Determine the (x, y) coordinate at the center of the cell enclosing the given text.  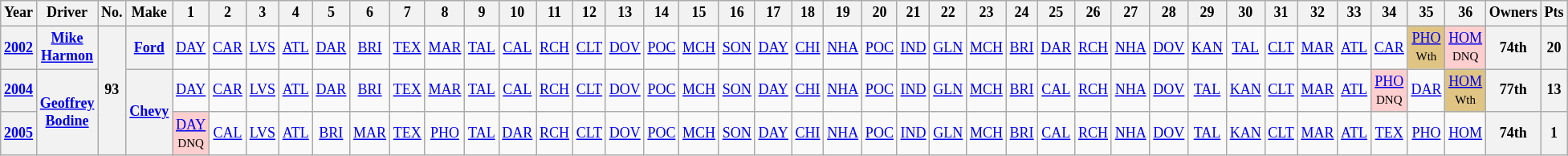
29 (1208, 13)
9 (482, 13)
Chevy (149, 113)
8 (445, 13)
6 (370, 13)
10 (517, 13)
2004 (19, 91)
Year (19, 13)
34 (1389, 13)
28 (1169, 13)
35 (1426, 13)
Owners (1513, 13)
31 (1281, 13)
11 (555, 13)
HOM (1466, 133)
22 (948, 13)
27 (1130, 13)
No. (112, 13)
23 (987, 13)
19 (843, 13)
DAYDNQ (191, 133)
32 (1318, 13)
3 (262, 13)
14 (662, 13)
5 (331, 13)
Geoffrey Bodine (67, 113)
HOMDNQ (1466, 47)
21 (914, 13)
26 (1094, 13)
2002 (19, 47)
16 (737, 13)
30 (1245, 13)
Ford (149, 47)
33 (1354, 13)
HOMWth (1466, 91)
93 (112, 90)
36 (1466, 13)
2 (228, 13)
24 (1021, 13)
Driver (67, 13)
Pts (1554, 13)
PHOWth (1426, 47)
Mike Harmon (67, 47)
17 (773, 13)
12 (589, 13)
7 (407, 13)
25 (1057, 13)
77th (1513, 91)
Make (149, 13)
2005 (19, 133)
18 (808, 13)
PHODNQ (1389, 91)
4 (295, 13)
15 (699, 13)
